Detect which cell encompasses the target text, then output its [x, y] center coordinate. 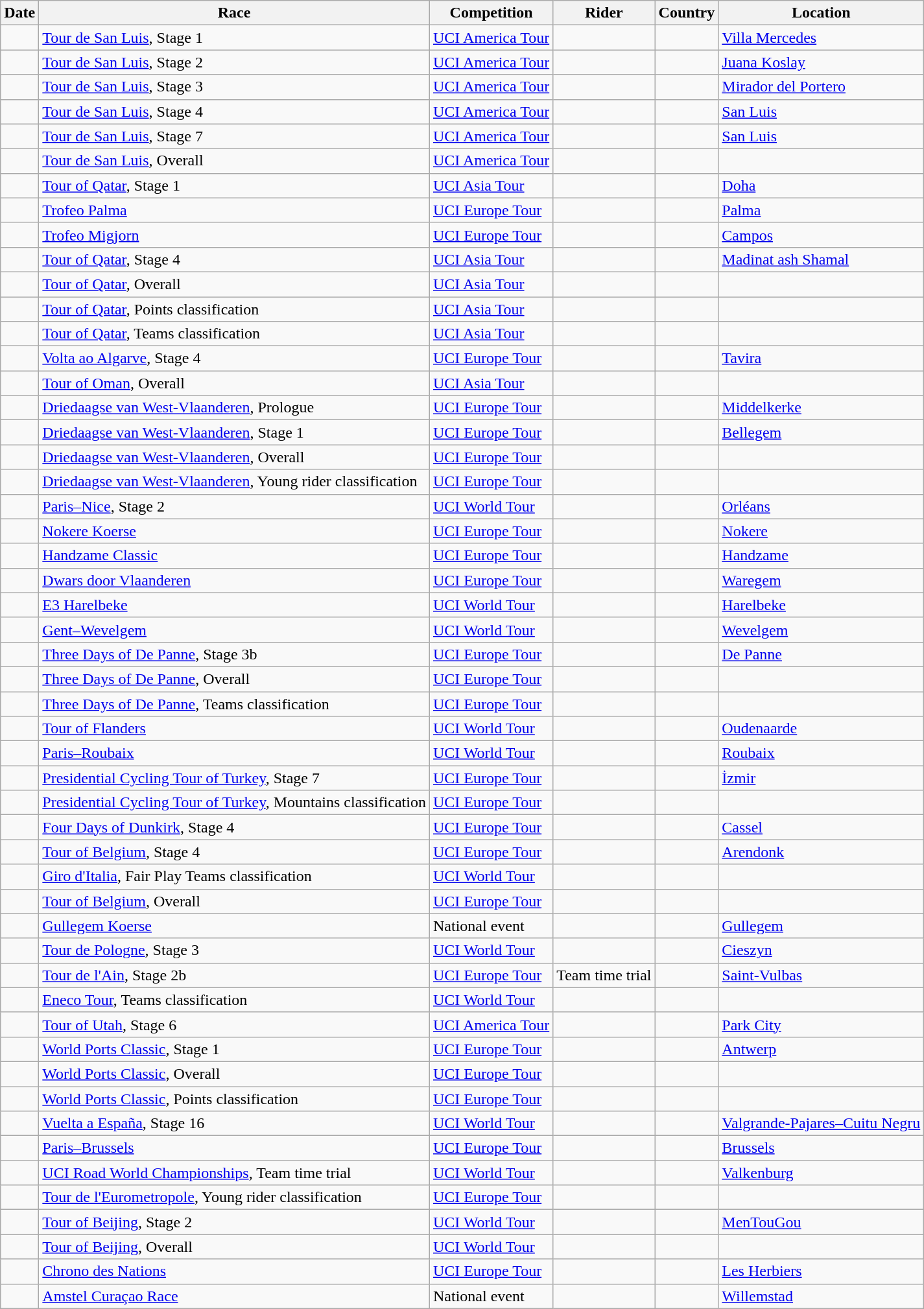
Handzame [821, 556]
Tour de San Luis, Stage 2 [235, 62]
Tour of Qatar, Stage 1 [235, 185]
Driedaagse van West-Vlaanderen, Overall [235, 457]
Tour of Beijing, Stage 2 [235, 1222]
World Ports Classic, Points classification [235, 1099]
Chrono des Nations [235, 1271]
Location [821, 13]
Paris–Brussels [235, 1148]
Tavira [821, 359]
Four Days of Dunkirk, Stage 4 [235, 827]
World Ports Classic, Overall [235, 1074]
Paris–Nice, Stage 2 [235, 506]
Tour of Oman, Overall [235, 383]
Wevelgem [821, 630]
Dwars door Vlaanderen [235, 580]
Team time trial [604, 975]
Tour de San Luis, Stage 1 [235, 38]
Tour de San Luis, Stage 7 [235, 136]
Presidential Cycling Tour of Turkey, Stage 7 [235, 778]
Eneco Tour, Teams classification [235, 1000]
UCI Road World Championships, Team time trial [235, 1173]
Tour de l'Ain, Stage 2b [235, 975]
Vuelta a España, Stage 16 [235, 1124]
Middelkerke [821, 408]
Waregem [821, 580]
Bellegem [821, 432]
Driedaagse van West-Vlaanderen, Prologue [235, 408]
Valgrande-Pajares–Cuitu Negru [821, 1124]
Race [235, 13]
Cassel [821, 827]
Tour of Belgium, Overall [235, 901]
Tour of Utah, Stage 6 [235, 1024]
Nokere Koerse [235, 531]
Tour de San Luis, Overall [235, 161]
Willemstad [821, 1296]
Juana Koslay [821, 62]
Country [687, 13]
Valkenburg [821, 1173]
Campos [821, 235]
Madinat ash Shamal [821, 259]
Three Days of De Panne, Teams classification [235, 703]
Tour of Qatar, Stage 4 [235, 259]
Handzame Classic [235, 556]
Oudenaarde [821, 729]
Paris–Roubaix [235, 753]
Gullegem [821, 926]
Les Herbiers [821, 1271]
Palma [821, 210]
Giro d'Italia, Fair Play Teams classification [235, 877]
Park City [821, 1024]
Cieszyn [821, 950]
Rider [604, 13]
Driedaagse van West-Vlaanderen, Stage 1 [235, 432]
World Ports Classic, Stage 1 [235, 1049]
Brussels [821, 1148]
Amstel Curaçao Race [235, 1296]
Tour de San Luis, Stage 4 [235, 112]
Nokere [821, 531]
Tour de San Luis, Stage 3 [235, 87]
Presidential Cycling Tour of Turkey, Mountains classification [235, 803]
Tour of Qatar, Overall [235, 284]
Date [19, 13]
Antwerp [821, 1049]
Tour of Beijing, Overall [235, 1247]
Trofeo Palma [235, 210]
Harelbeke [821, 605]
Tour de l'Eurometropole, Young rider classification [235, 1197]
Gent–Wevelgem [235, 630]
Trofeo Migjorn [235, 235]
Orléans [821, 506]
MenTouGou [821, 1222]
Tour de Pologne, Stage 3 [235, 950]
Driedaagse van West-Vlaanderen, Young rider classification [235, 482]
E3 Harelbeke [235, 605]
Tour of Flanders [235, 729]
Three Days of De Panne, Overall [235, 679]
Arendonk [821, 852]
De Panne [821, 654]
Three Days of De Panne, Stage 3b [235, 654]
Tour of Qatar, Teams classification [235, 334]
Doha [821, 185]
Tour of Belgium, Stage 4 [235, 852]
Competition [491, 13]
Saint-Vulbas [821, 975]
Gullegem Koerse [235, 926]
İzmir [821, 778]
Villa Mercedes [821, 38]
Mirador del Portero [821, 87]
Tour of Qatar, Points classification [235, 309]
Volta ao Algarve, Stage 4 [235, 359]
Roubaix [821, 753]
